Capture the cell that displays the provided text and extract its (X, Y) central coordinate. 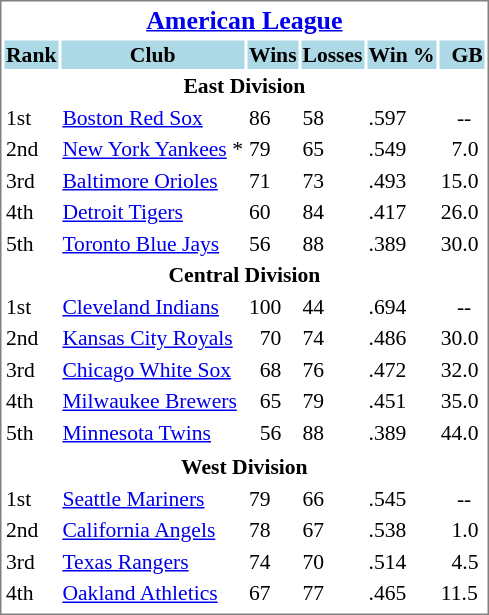
Seattle Mariners (153, 498)
Rank (30, 54)
Oakland Athletics (153, 593)
Losses (332, 54)
American League (244, 20)
.472 (402, 370)
Milwaukee Brewers (153, 401)
.451 (402, 401)
.493 (402, 180)
44.0 (462, 432)
.694 (402, 306)
East Division (244, 86)
26.0 (462, 212)
66 (332, 498)
.465 (402, 593)
Baltimore Orioles (153, 180)
Texas Rangers (153, 562)
.597 (402, 118)
Cleveland Indians (153, 306)
68 (272, 370)
77 (332, 593)
76 (332, 370)
35.0 (462, 401)
California Angels (153, 530)
.545 (402, 498)
15.0 (462, 180)
100 (272, 306)
Boston Red Sox (153, 118)
Chicago White Sox (153, 370)
58 (332, 118)
.549 (402, 149)
Toronto Blue Jays (153, 244)
.486 (402, 338)
60 (272, 212)
78 (272, 530)
71 (272, 180)
Detroit Tigers (153, 212)
86 (272, 118)
New York Yankees * (153, 149)
11.5 (462, 593)
GB (462, 54)
Central Division (244, 275)
.514 (402, 562)
1.0 (462, 530)
.538 (402, 530)
32.0 (462, 370)
Club (153, 54)
84 (332, 212)
West Division (244, 467)
Win % (402, 54)
Minnesota Twins (153, 432)
Wins (272, 54)
.417 (402, 212)
7.0 (462, 149)
4.5 (462, 562)
73 (332, 180)
44 (332, 306)
Kansas City Royals (153, 338)
